From the cell containing the given text, extract its center point as [x, y] coordinate. 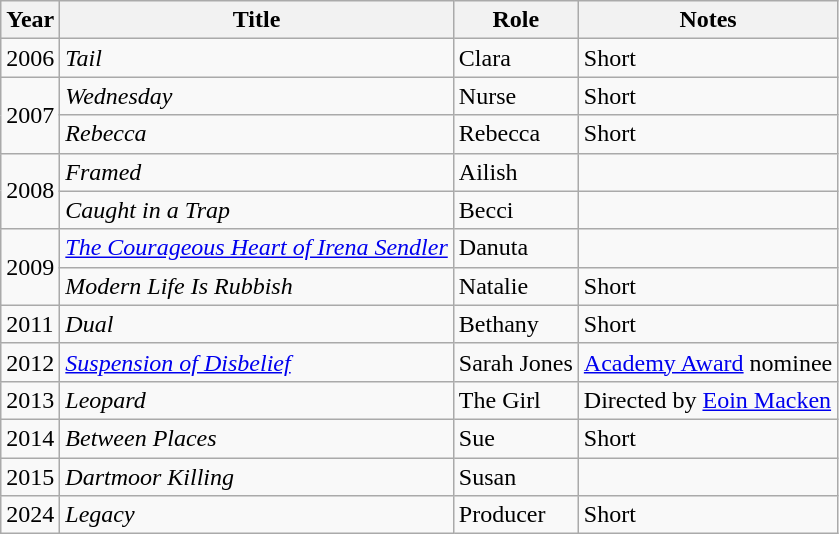
Wednesday [256, 96]
Modern Life Is Rubbish [256, 286]
2024 [30, 515]
Susan [516, 477]
Directed by Eoin Macken [708, 400]
Suspension of Disbelief [256, 362]
Between Places [256, 438]
The Courageous Heart of Irena Sendler [256, 248]
Year [30, 20]
Legacy [256, 515]
2014 [30, 438]
Framed [256, 172]
Bethany [516, 324]
Ailish [516, 172]
Caught in a Trap [256, 210]
Producer [516, 515]
2012 [30, 362]
Leopard [256, 400]
2013 [30, 400]
Academy Award nominee [708, 362]
The Girl [516, 400]
Tail [256, 58]
Notes [708, 20]
Title [256, 20]
Sue [516, 438]
Danuta [516, 248]
2009 [30, 267]
Clara [516, 58]
2007 [30, 115]
Becci [516, 210]
2015 [30, 477]
2006 [30, 58]
Natalie [516, 286]
Dual [256, 324]
Sarah Jones [516, 362]
Role [516, 20]
Nurse [516, 96]
2008 [30, 191]
2011 [30, 324]
Dartmoor Killing [256, 477]
